Provide the [X, Y] coordinate of the cell's center where the given text is located.  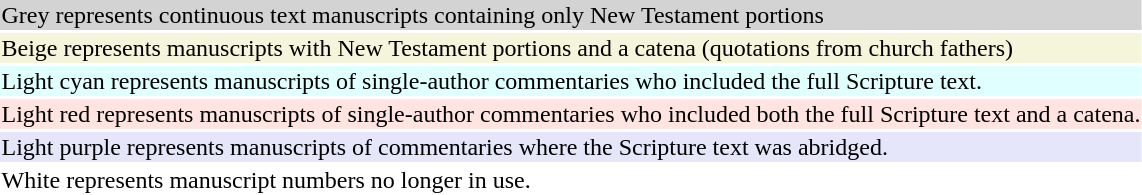
Light red represents manuscripts of single-author commentaries who included both the full Scripture text and a catena. [571, 114]
Light cyan represents manuscripts of single-author commentaries who included the full Scripture text. [571, 81]
Beige represents manuscripts with New Testament portions and a catena (quotations from church fathers) [571, 48]
Light purple represents manuscripts of commentaries where the Scripture text was abridged. [571, 147]
Grey represents continuous text manuscripts containing only New Testament portions [571, 15]
White represents manuscript numbers no longer in use. [571, 180]
